For the text-containing cell, return its midpoint in [X, Y] coordinate format. 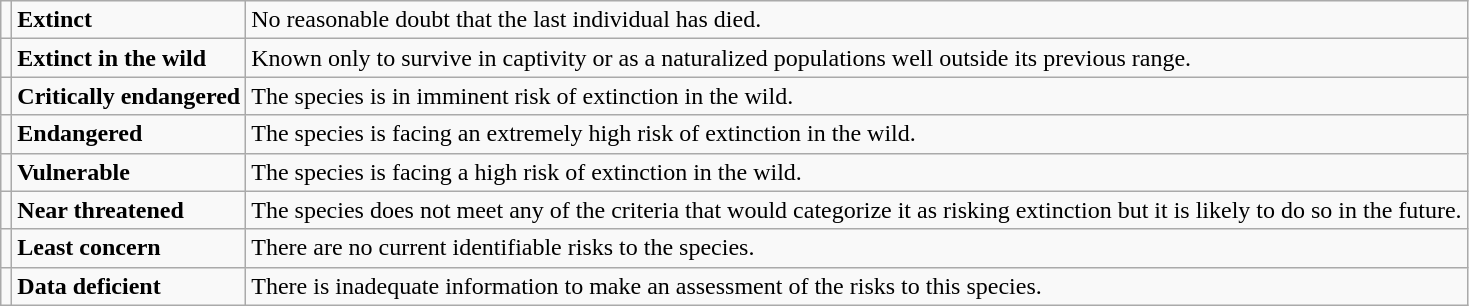
There are no current identifiable risks to the species. [856, 248]
The species is facing an extremely high risk of extinction in the wild. [856, 134]
The species does not meet any of the criteria that would categorize it as risking extinction but it is likely to do so in the future. [856, 210]
Endangered [129, 134]
The species is in imminent risk of extinction in the wild. [856, 96]
Extinct [129, 20]
Near threatened [129, 210]
Least concern [129, 248]
Known only to survive in captivity or as a naturalized populations well outside its previous range. [856, 58]
Data deficient [129, 286]
No reasonable doubt that the last individual has died. [856, 20]
The species is facing a high risk of extinction in the wild. [856, 172]
Extinct in the wild [129, 58]
There is inadequate information to make an assessment of the risks to this species. [856, 286]
Vulnerable [129, 172]
Critically endangered [129, 96]
